Return the (X, Y) coordinate for the center point of the cell that contains the specified text.  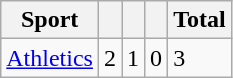
Total (200, 20)
Sport (50, 20)
Athletics (50, 58)
1 (134, 58)
3 (200, 58)
2 (110, 58)
0 (156, 58)
